Pinpoint the cell where the given text exists, returning its [x, y] midpoint coordinate. 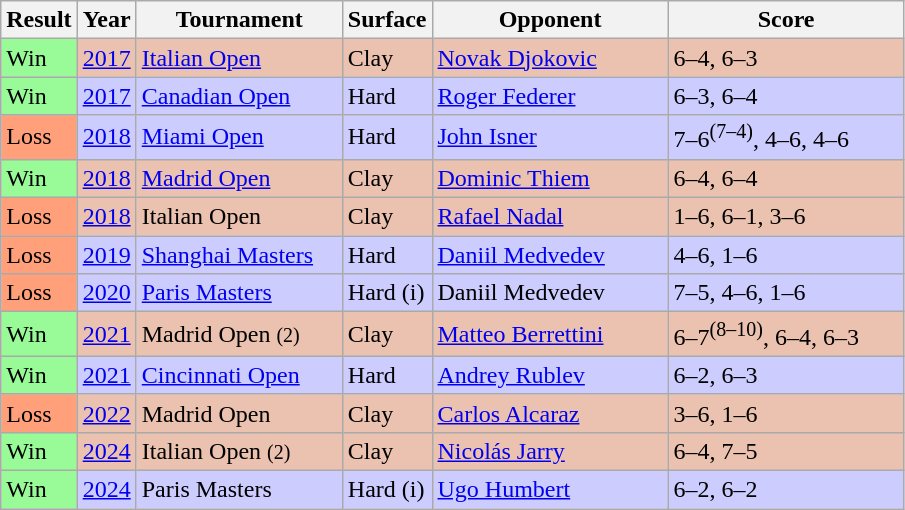
Andrey Rublev [550, 375]
3–6, 1–6 [786, 413]
6–7(8–10), 6–4, 6–3 [786, 334]
Opponent [550, 20]
Dominic Thiem [550, 178]
Carlos Alcaraz [550, 413]
6–2, 6–3 [786, 375]
Year [106, 20]
Result [39, 20]
2019 [106, 255]
Madrid Open (2) [239, 334]
Tournament [239, 20]
6–2, 6–2 [786, 489]
6–4, 7–5 [786, 451]
Surface [387, 20]
Roger Federer [550, 96]
Score [786, 20]
Matteo Berrettini [550, 334]
Nicolás Jarry [550, 451]
7–6(7–4), 4–6, 4–6 [786, 138]
Novak Djokovic [550, 58]
1–6, 6–1, 3–6 [786, 217]
Rafael Nadal [550, 217]
Italian Open (2) [239, 451]
4–6, 1–6 [786, 255]
Ugo Humbert [550, 489]
7–5, 4–6, 1–6 [786, 293]
Miami Open [239, 138]
6–4, 6–4 [786, 178]
2022 [106, 413]
2020 [106, 293]
6–4, 6–3 [786, 58]
Shanghai Masters [239, 255]
Canadian Open [239, 96]
6–3, 6–4 [786, 96]
Cincinnati Open [239, 375]
John Isner [550, 138]
